Pinpoint the cell where the given text exists, returning its [x, y] midpoint coordinate. 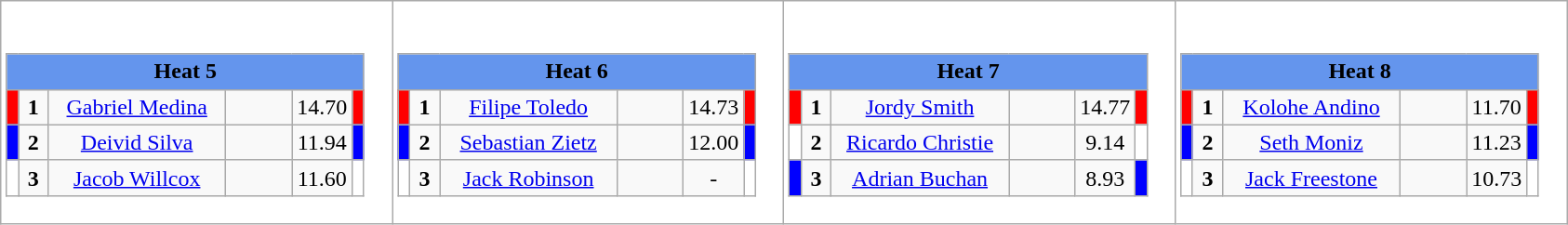
Heat 6 [577, 72]
Heat 8 [1360, 72]
11.94 [322, 142]
Ricardo Christie [921, 142]
Deivid Silva [138, 142]
11.60 [322, 178]
Gabriel Medina [138, 107]
Heat 7 1 Jordy Smith 14.77 2 Ricardo Christie 9.14 3 Adrian Buchan 8.93 [980, 112]
Filipe Toledo [528, 107]
Adrian Buchan [921, 178]
- [714, 178]
Heat 5 [185, 72]
10.73 [1497, 178]
14.70 [322, 107]
14.77 [1105, 107]
12.00 [714, 142]
Seth Moniz [1311, 142]
Jordy Smith [921, 107]
Jack Freestone [1311, 178]
9.14 [1105, 142]
Heat 7 [968, 72]
Sebastian Zietz [528, 142]
Heat 8 1 Kolohe Andino 11.70 2 Seth Moniz 11.23 3 Jack Freestone 10.73 [1371, 112]
14.73 [714, 107]
Heat 6 1 Filipe Toledo 14.73 2 Sebastian Zietz 12.00 3 Jack Robinson - [588, 112]
Jacob Willcox [138, 178]
Kolohe Andino [1311, 107]
8.93 [1105, 178]
11.70 [1497, 107]
Jack Robinson [528, 178]
Heat 5 1 Gabriel Medina 14.70 2 Deivid Silva 11.94 3 Jacob Willcox 11.60 [197, 112]
11.23 [1497, 142]
